Extract the (x, y) coordinate from the center of the cell holding the provided text.  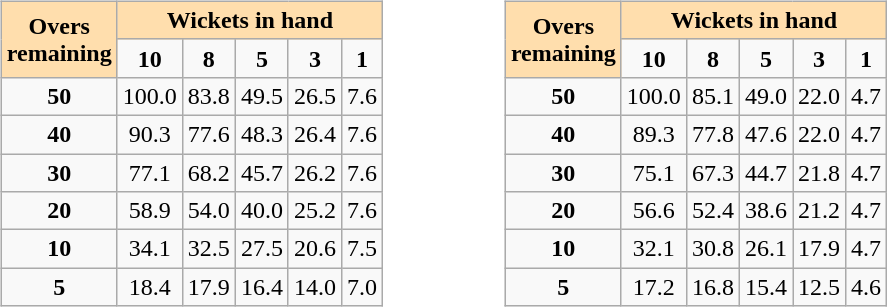
83.8 (208, 96)
15.4 (766, 287)
58.9 (150, 211)
38.6 (766, 211)
49.0 (766, 96)
25.2 (314, 211)
49.5 (262, 96)
77.8 (712, 134)
47.6 (766, 134)
32.1 (654, 249)
16.8 (712, 287)
32.5 (208, 249)
27.5 (262, 249)
12.5 (818, 287)
90.3 (150, 134)
75.1 (654, 173)
4.6 (866, 287)
45.7 (262, 173)
26.2 (314, 173)
18.4 (150, 287)
20.6 (314, 249)
21.8 (818, 173)
7.0 (362, 287)
21.2 (818, 211)
48.3 (262, 134)
77.6 (208, 134)
85.1 (712, 96)
14.0 (314, 287)
67.3 (712, 173)
30.8 (712, 249)
7.5 (362, 249)
26.5 (314, 96)
26.1 (766, 249)
56.6 (654, 211)
52.4 (712, 211)
40.0 (262, 211)
54.0 (208, 211)
89.3 (654, 134)
68.2 (208, 173)
26.4 (314, 134)
34.1 (150, 249)
17.2 (654, 287)
77.1 (150, 173)
44.7 (766, 173)
16.4 (262, 287)
